Return the (x, y) coordinate for the center point of the cell that contains the specified text.  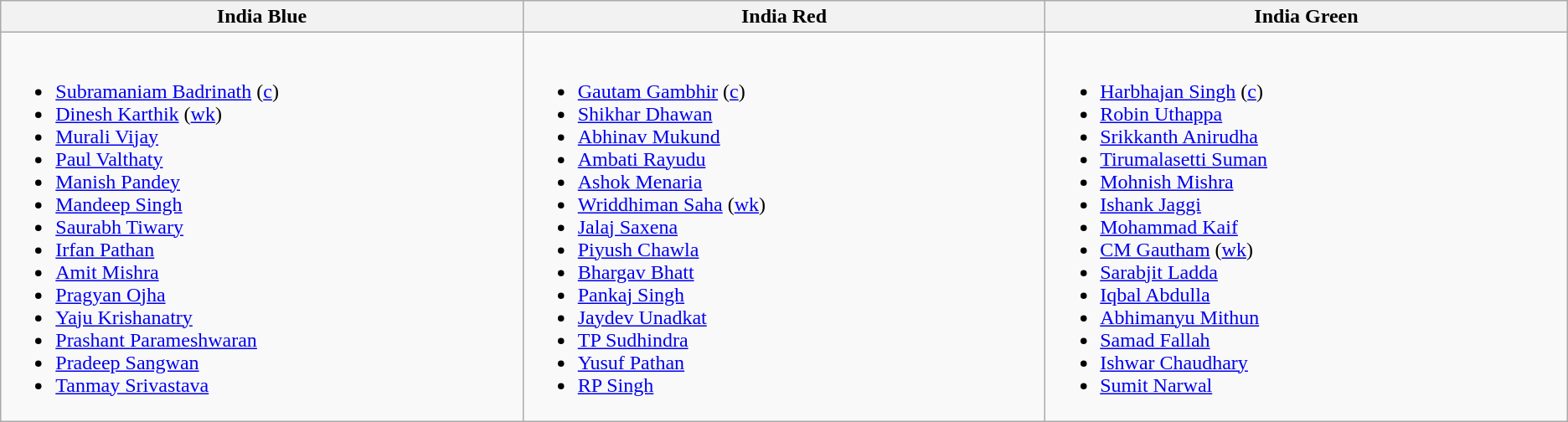
India Red (784, 17)
India Blue (261, 17)
India Green (1307, 17)
